Detect which cell encompasses the target text, then output its [X, Y] center coordinate. 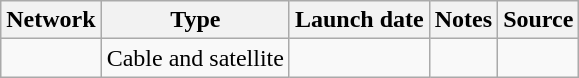
Network [51, 20]
Cable and satellite [195, 58]
Source [538, 20]
Type [195, 20]
Launch date [359, 20]
Notes [463, 20]
